Output the [x, y] coordinate of the center of the cell containing the given text.  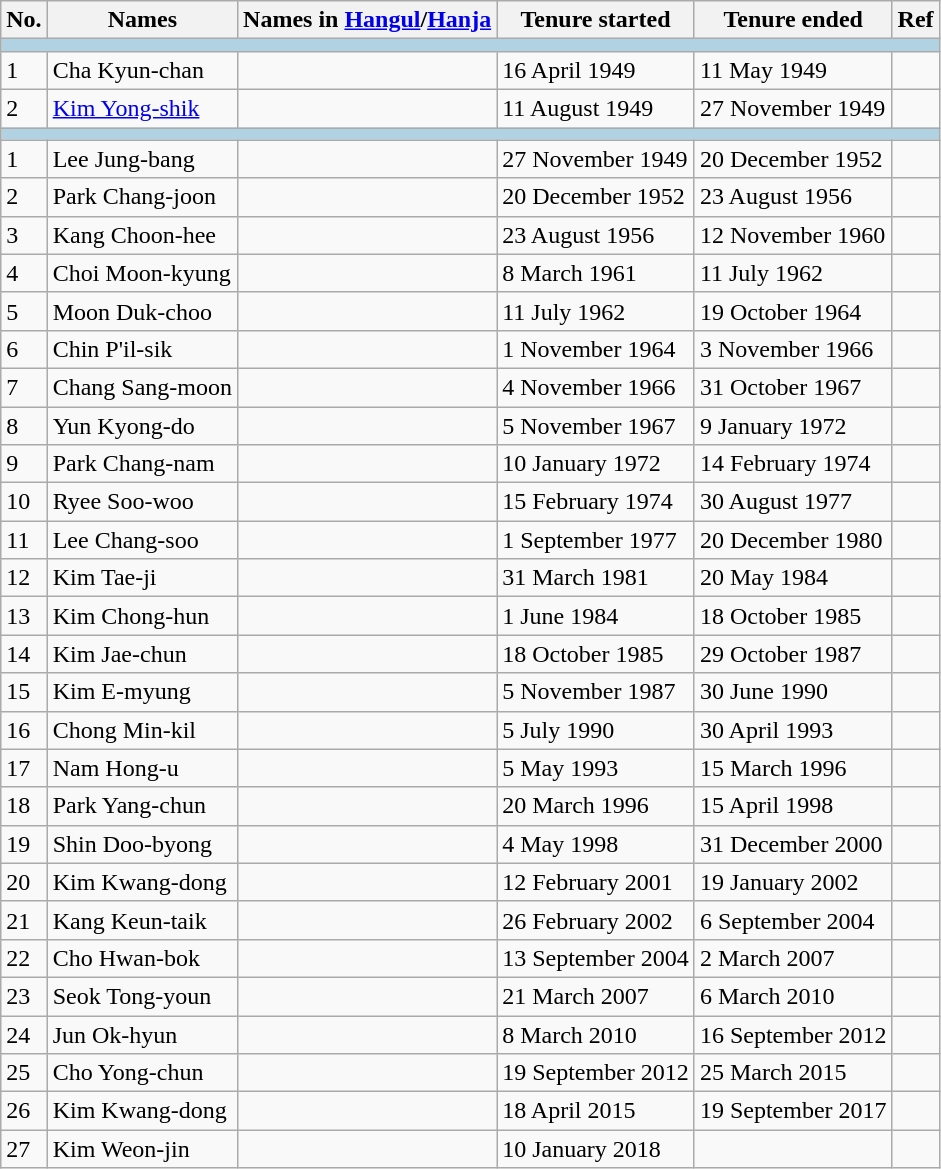
26 February 2002 [596, 920]
4 November 1966 [596, 387]
Lee Jung-bang [142, 159]
3 November 1966 [793, 349]
14 February 1974 [793, 464]
15 April 1998 [793, 806]
16 September 2012 [793, 1035]
No. [24, 20]
Choi Moon-kyung [142, 273]
Cho Yong-chun [142, 1073]
14 [24, 654]
24 [24, 1035]
30 August 1977 [793, 502]
15 February 1974 [596, 502]
Tenure ended [793, 20]
12 February 2001 [596, 882]
Seok Tong-youn [142, 996]
4 May 1998 [596, 844]
Park Yang-chun [142, 806]
13 September 2004 [596, 958]
Park Chang-joon [142, 197]
5 [24, 311]
30 April 1993 [793, 730]
4 [24, 273]
8 [24, 425]
Jun Ok-hyun [142, 1035]
1 November 1964 [596, 349]
Kim E-myung [142, 692]
18 April 2015 [596, 1111]
9 January 1972 [793, 425]
29 October 1987 [793, 654]
Kim Jae-chun [142, 654]
5 May 1993 [596, 768]
20 May 1984 [793, 578]
31 October 1967 [793, 387]
20 [24, 882]
11 August 1949 [596, 108]
16 April 1949 [596, 70]
6 September 2004 [793, 920]
Chang Sang-moon [142, 387]
3 [24, 235]
5 November 1967 [596, 425]
10 January 1972 [596, 464]
Ref [916, 20]
Names in Hangul/Hanja [368, 20]
Chong Min-kil [142, 730]
7 [24, 387]
18 [24, 806]
Park Chang-nam [142, 464]
Cho Hwan-bok [142, 958]
2 March 2007 [793, 958]
31 March 1981 [596, 578]
5 November 1987 [596, 692]
26 [24, 1111]
17 [24, 768]
11 [24, 540]
8 March 1961 [596, 273]
22 [24, 958]
12 [24, 578]
19 September 2017 [793, 1111]
8 March 2010 [596, 1035]
19 January 2002 [793, 882]
25 March 2015 [793, 1073]
20 March 1996 [596, 806]
13 [24, 616]
Lee Chang-soo [142, 540]
Ryee Soo-woo [142, 502]
12 November 1960 [793, 235]
Kim Chong-hun [142, 616]
Shin Doo-byong [142, 844]
15 [24, 692]
27 [24, 1149]
19 September 2012 [596, 1073]
6 March 2010 [793, 996]
15 March 1996 [793, 768]
Names [142, 20]
19 October 1964 [793, 311]
Kim Weon-jin [142, 1149]
1 June 1984 [596, 616]
10 [24, 502]
Cha Kyun-chan [142, 70]
Kim Tae-ji [142, 578]
21 [24, 920]
6 [24, 349]
Kang Choon-hee [142, 235]
11 May 1949 [793, 70]
1 September 1977 [596, 540]
19 [24, 844]
Nam Hong-u [142, 768]
5 July 1990 [596, 730]
Tenure started [596, 20]
Kang Keun-taik [142, 920]
21 March 2007 [596, 996]
20 December 1980 [793, 540]
Chin P'il-sik [142, 349]
9 [24, 464]
30 June 1990 [793, 692]
Yun Kyong-do [142, 425]
Moon Duk-choo [142, 311]
16 [24, 730]
31 December 2000 [793, 844]
10 January 2018 [596, 1149]
25 [24, 1073]
Kim Yong-shik [142, 108]
23 [24, 996]
